Locate the cell with the specified text and output its (x, y) center coordinate. 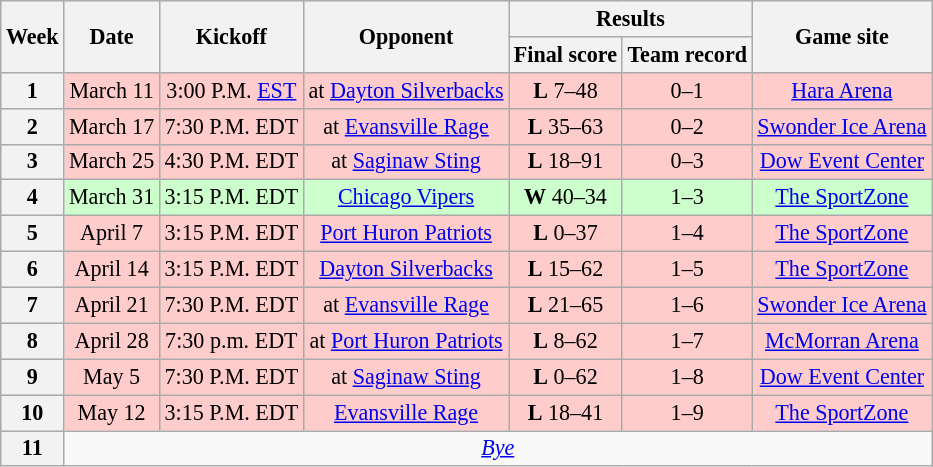
10 (32, 412)
L 0–62 (566, 377)
1–8 (687, 377)
1–7 (687, 341)
at Port Huron Patriots (406, 341)
March 31 (112, 198)
Week (32, 36)
Evansville Rage (406, 412)
1–4 (687, 233)
0–2 (687, 126)
1–3 (687, 198)
at Dayton Silverbacks (406, 90)
McMorran Arena (842, 341)
L 8–62 (566, 341)
3 (32, 162)
L 18–91 (566, 162)
Hara Arena (842, 90)
L 0–37 (566, 233)
4 (32, 198)
Results (630, 18)
W 40–34 (566, 198)
Bye (498, 448)
5 (32, 233)
8 (32, 341)
1–5 (687, 269)
7 (32, 305)
7:30 p.m. EDT (231, 341)
3:00 P.M. EST (231, 90)
6 (32, 269)
Game site (842, 36)
Opponent (406, 36)
Port Huron Patriots (406, 233)
Chicago Vipers (406, 198)
March 25 (112, 162)
L 7–48 (566, 90)
Date (112, 36)
Final score (566, 54)
Dayton Silverbacks (406, 269)
March 11 (112, 90)
L 35–63 (566, 126)
March 17 (112, 126)
May 5 (112, 377)
L 18–41 (566, 412)
April 21 (112, 305)
11 (32, 448)
1 (32, 90)
1–6 (687, 305)
9 (32, 377)
April 14 (112, 269)
Team record (687, 54)
1–9 (687, 412)
0–1 (687, 90)
L 15–62 (566, 269)
Kickoff (231, 36)
May 12 (112, 412)
4:30 P.M. EDT (231, 162)
L 21–65 (566, 305)
2 (32, 126)
0–3 (687, 162)
April 28 (112, 341)
April 7 (112, 233)
